Return [x, y] of the center of cell containing provided text 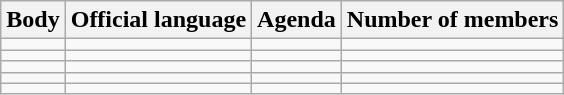
Official language [158, 20]
Body [33, 20]
Number of members [452, 20]
Agenda [297, 20]
